Identify which cell holds the provided text, then report its (x, y) central coordinate. 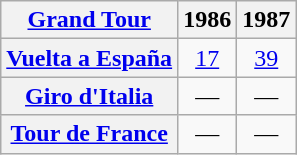
Vuelta a España (90, 58)
1987 (266, 20)
1986 (208, 20)
Tour de France (90, 134)
39 (266, 58)
17 (208, 58)
Giro d'Italia (90, 96)
Grand Tour (90, 20)
